Identify which cell holds the provided text, then report its (X, Y) central coordinate. 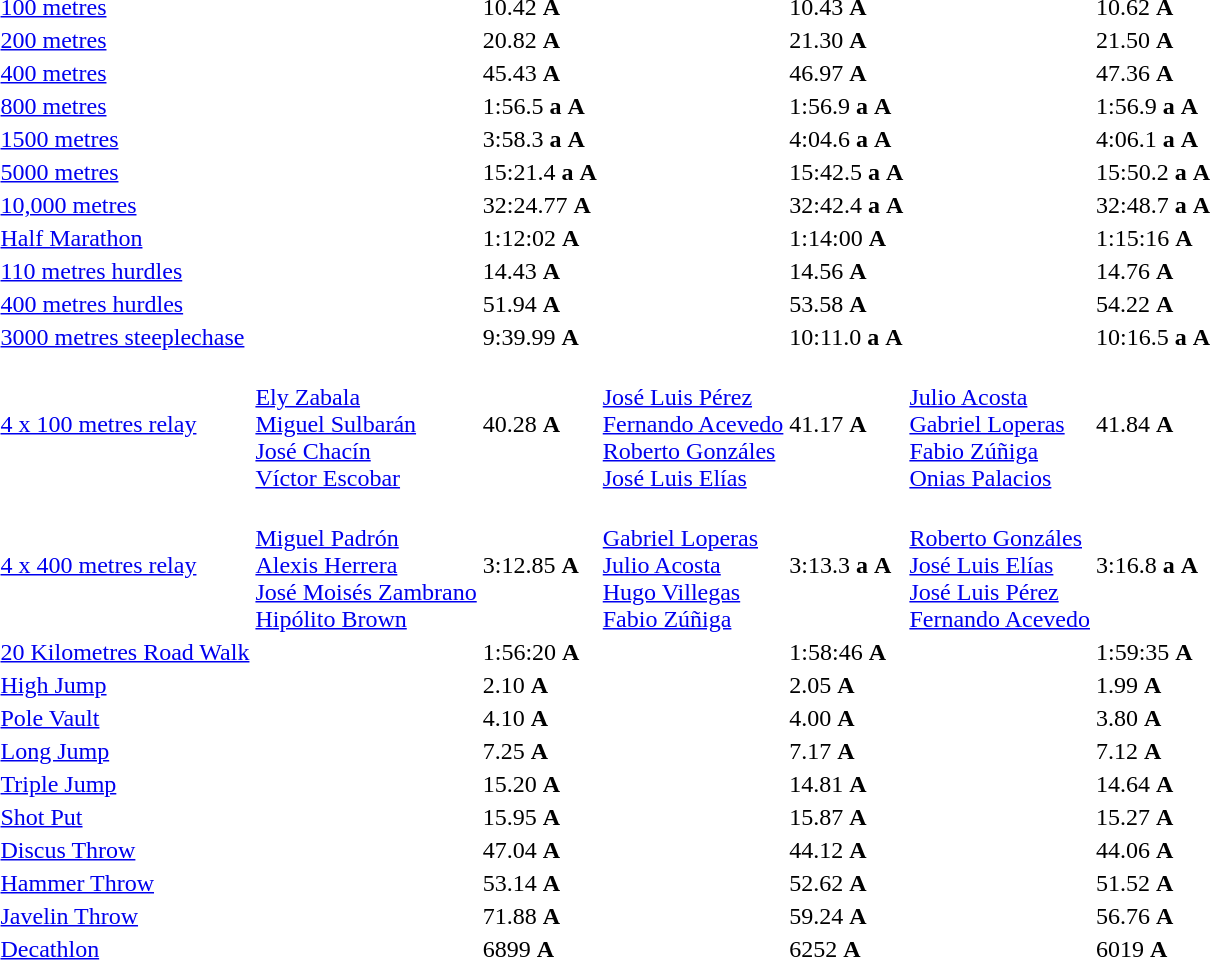
15:21.4 a A (540, 172)
2.05 A (846, 685)
1:14:00 A (846, 238)
1:58:46 A (846, 652)
15.20 A (540, 784)
Roberto GonzálesJosé Luis ElíasJosé Luis PérezFernando Acevedo (1000, 565)
3:58.3 a A (540, 139)
4.00 A (846, 718)
Gabriel LoperasJulio AcostaHugo VillegasFabio Zúñiga (693, 565)
14.43 A (540, 271)
20.82 A (540, 40)
14.81 A (846, 784)
José Luis PérezFernando AcevedoRoberto GonzálesJosé Luis Elías (693, 424)
1:56:20 A (540, 652)
1:12:02 A (540, 238)
21.30 A (846, 40)
3:13.3 a A (846, 565)
1:56.9 a A (846, 106)
32:42.4 a A (846, 205)
7.17 A (846, 751)
46.97 A (846, 73)
45.43 A (540, 73)
41.17 A (846, 424)
7.25 A (540, 751)
71.88 A (540, 916)
2.10 A (540, 685)
Miguel PadrónAlexis HerreraJosé Moisés ZambranoHipólito Brown (366, 565)
Ely ZabalaMiguel SulbaránJosé ChacínVíctor Escobar (366, 424)
15:42.5 a A (846, 172)
53.14 A (540, 883)
9:39.99 A (540, 337)
15.95 A (540, 817)
47.04 A (540, 850)
3:12.85 A (540, 565)
40.28 A (540, 424)
4.10 A (540, 718)
4:04.6 a A (846, 139)
1:56.5 a A (540, 106)
10:11.0 a A (846, 337)
53.58 A (846, 304)
44.12 A (846, 850)
32:24.77 A (540, 205)
59.24 A (846, 916)
Julio AcostaGabriel LoperasFabio ZúñigaOnias Palacios (1000, 424)
52.62 A (846, 883)
15.87 A (846, 817)
51.94 A (540, 304)
14.56 A (846, 271)
